Extract the (X, Y) coordinate from the center of the cell holding the provided text.  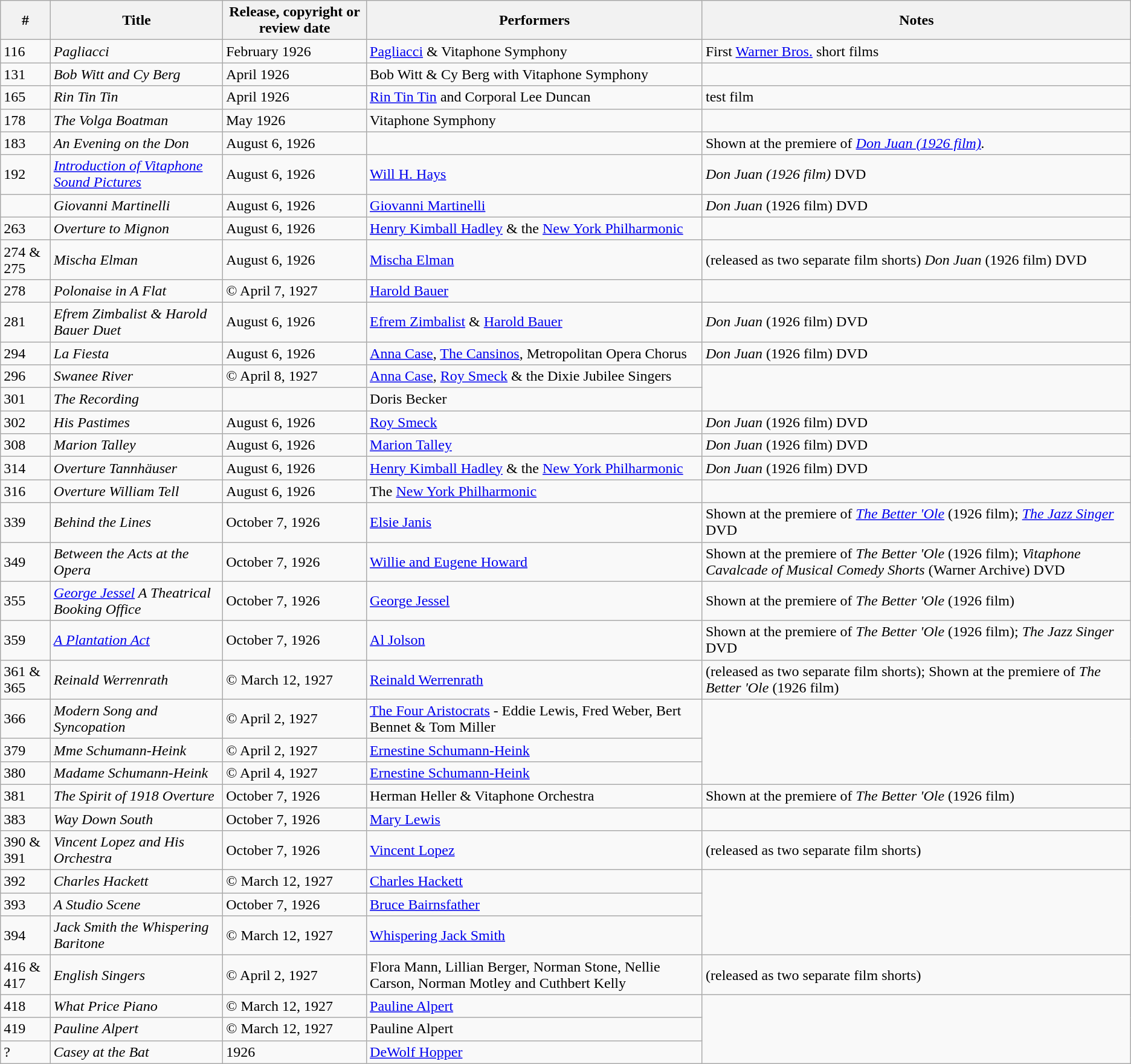
His Pastimes (137, 422)
George Jessel A Theatrical Booking Office (137, 601)
314 (25, 468)
Shown at the premiere of Don Juan (1926 film). (916, 143)
Vitaphone Symphony (535, 120)
302 (25, 422)
281 (25, 321)
# (25, 21)
Between the Acts at the Opera (137, 562)
339 (25, 522)
416 & 417 (25, 975)
355 (25, 601)
Rin Tin Tin and Corporal Lee Duncan (535, 97)
Introduction of Vitaphone Sound Pictures (137, 174)
Overture Tannhäuser (137, 468)
Vincent Lopez and His Orchestra (137, 851)
316 (25, 491)
Efrem Zimbalist & Harold Bauer (535, 321)
La Fiesta (137, 353)
419 (25, 1029)
301 (25, 399)
392 (25, 882)
418 (25, 1006)
Pagliacci (137, 51)
383 (25, 819)
First Warner Bros. short films (916, 51)
379 (25, 750)
? (25, 1052)
Whispering Jack Smith (535, 935)
Anna Case, Roy Smeck & the Dixie Jubilee Singers (535, 376)
183 (25, 143)
Madame Schumann-Heink (137, 773)
May 1926 (295, 120)
Mary Lewis (535, 819)
Overture William Tell (137, 491)
An Evening on the Don (137, 143)
Bruce Bairnsfather (535, 904)
Shown at the premiere of The Better 'Ole (1926 film); Vitaphone Cavalcade of Musical Comedy Shorts (Warner Archive) DVD (916, 562)
Performers (535, 21)
361 & 365 (25, 679)
Roy Smeck (535, 422)
Notes (916, 21)
Polonaise in A Flat (137, 291)
294 (25, 353)
Bob Witt and Cy Berg (137, 74)
1926 (295, 1052)
© April 7, 1927 (295, 291)
Anna Case, The Cansinos, Metropolitan Opera Chorus (535, 353)
359 (25, 640)
Title (137, 21)
274 & 275 (25, 260)
390 & 391 (25, 851)
380 (25, 773)
Rin Tin Tin (137, 97)
DeWolf Hopper (535, 1052)
(released as two separate film shorts); Shown at the premiere of The Better 'Ole (1926 film) (916, 679)
February 1926 (295, 51)
Way Down South (137, 819)
165 (25, 97)
The Four Aristocrats - Eddie Lewis, Fred Weber, Bert Bennet & Tom Miller (535, 719)
The New York Philharmonic (535, 491)
Will H. Hays (535, 174)
The Recording (137, 399)
Mme Schumann-Heink (137, 750)
The Spirit of 1918 Overture (137, 796)
Harold Bauer (535, 291)
test film (916, 97)
Flora Mann, Lillian Berger, Norman Stone, Nellie Carson, Norman Motley and Cuthbert Kelly (535, 975)
366 (25, 719)
393 (25, 904)
Herman Heller & Vitaphone Orchestra (535, 796)
Willie and Eugene Howard (535, 562)
192 (25, 174)
Overture to Mignon (137, 228)
Doris Becker (535, 399)
Casey at the Bat (137, 1052)
116 (25, 51)
394 (25, 935)
381 (25, 796)
308 (25, 445)
278 (25, 291)
Behind the Lines (137, 522)
© April 4, 1927 (295, 773)
349 (25, 562)
Pagliacci & Vitaphone Symphony (535, 51)
178 (25, 120)
English Singers (137, 975)
Al Jolson (535, 640)
(released as two separate film shorts) Don Juan (1926 film) DVD (916, 260)
131 (25, 74)
Jack Smith the Whispering Baritone (137, 935)
263 (25, 228)
Modern Song and Syncopation (137, 719)
The Volga Boatman (137, 120)
296 (25, 376)
Elsie Janis (535, 522)
A Studio Scene (137, 904)
Swanee River (137, 376)
A Plantation Act (137, 640)
Vincent Lopez (535, 851)
© April 8, 1927 (295, 376)
Bob Witt & Cy Berg with Vitaphone Symphony (535, 74)
George Jessel (535, 601)
Release, copyright or review date (295, 21)
What Price Piano (137, 1006)
Efrem Zimbalist & Harold Bauer Duet (137, 321)
